Output the (X, Y) coordinate of the center of the cell containing the given text.  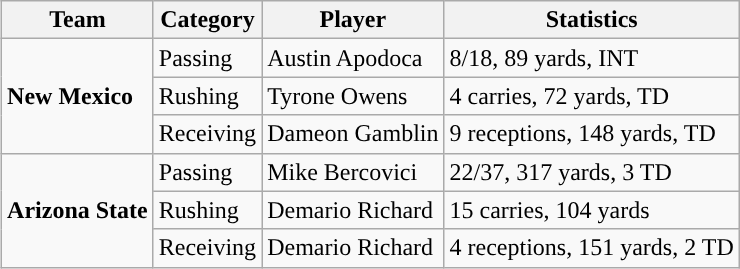
Austin Apodoca (353, 58)
15 carries, 104 yards (592, 210)
4 receptions, 151 yards, 2 TD (592, 248)
Mike Bercovici (353, 172)
Arizona State (78, 210)
22/37, 317 yards, 3 TD (592, 172)
8/18, 89 yards, INT (592, 58)
9 receptions, 148 yards, TD (592, 134)
New Mexico (78, 96)
4 carries, 72 yards, TD (592, 96)
Statistics (592, 20)
Tyrone Owens (353, 96)
Dameon Gamblin (353, 134)
Team (78, 20)
Player (353, 20)
Category (207, 20)
